Determine the (X, Y) coordinate at the center of the cell enclosing the given text.  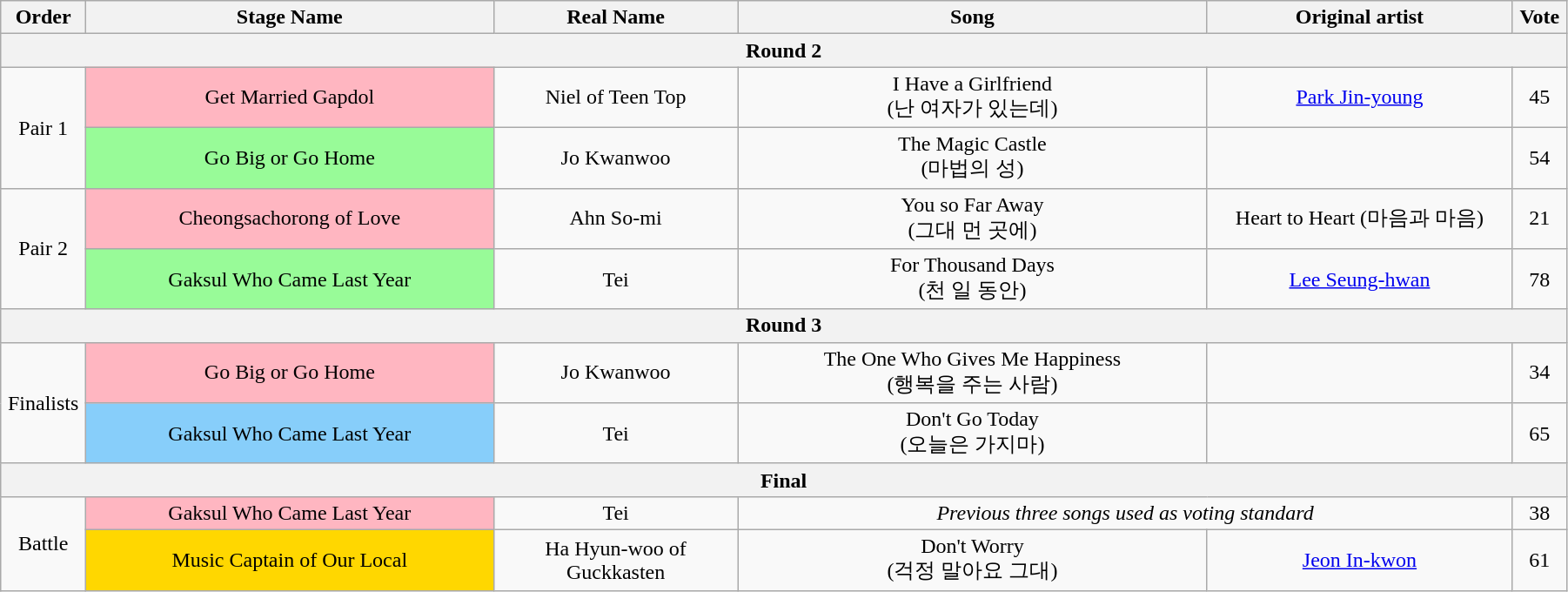
34 (1539, 373)
Song (973, 17)
Cheongsachorong of Love (290, 219)
Get Married Gapdol (290, 98)
Don't Go Today(오늘은 가지마) (973, 434)
65 (1539, 434)
You so Far Away(그대 먼 곳에) (973, 219)
Finalists (44, 402)
45 (1539, 98)
Pair 1 (44, 127)
Ahn So-mi (616, 219)
Don't Worry(걱정 말아요 그대) (973, 560)
Pair 2 (44, 249)
Battle (44, 543)
Real Name (616, 17)
38 (1539, 513)
Round 3 (784, 326)
The Magic Castle(마법의 성) (973, 158)
Jeon In-kwon (1359, 560)
The One Who Gives Me Happiness(행복을 주는 사람) (973, 373)
Original artist (1359, 17)
Ha Hyun-woo of Guckkasten (616, 560)
Niel of Teen Top (616, 98)
Order (44, 17)
I Have a Girlfriend(난 여자가 있는데) (973, 98)
61 (1539, 560)
Heart to Heart (마음과 마음) (1359, 219)
Previous three songs used as voting standard (1125, 513)
Park Jin-young (1359, 98)
Vote (1539, 17)
21 (1539, 219)
Stage Name (290, 17)
For Thousand Days(천 일 동안) (973, 279)
54 (1539, 158)
Music Captain of Our Local (290, 560)
Final (784, 480)
Lee Seung-hwan (1359, 279)
Round 2 (784, 50)
78 (1539, 279)
